Search for the cell housing the specified text and yield its [X, Y] center coordinate. 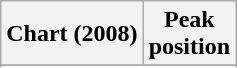
Peakposition [189, 34]
Chart (2008) [72, 34]
